Provide the (x, y) coordinate of the cell's center where the given text is located.  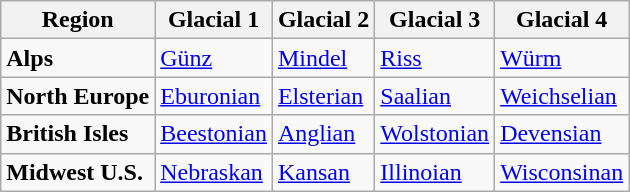
Glacial 1 (214, 20)
Region (78, 20)
Kansan (323, 172)
Glacial 4 (562, 20)
Günz (214, 58)
Saalian (435, 96)
Wisconsinan (562, 172)
Eburonian (214, 96)
Mindel (323, 58)
Riss (435, 58)
British Isles (78, 134)
Weichselian (562, 96)
Illinoian (435, 172)
Glacial 2 (323, 20)
Nebraskan (214, 172)
Glacial 3 (435, 20)
North Europe (78, 96)
Anglian (323, 134)
Würm (562, 58)
Beestonian (214, 134)
Elsterian (323, 96)
Alps (78, 58)
Wolstonian (435, 134)
Devensian (562, 134)
Midwest U.S. (78, 172)
